Capture the cell that displays the provided text and extract its [X, Y] central coordinate. 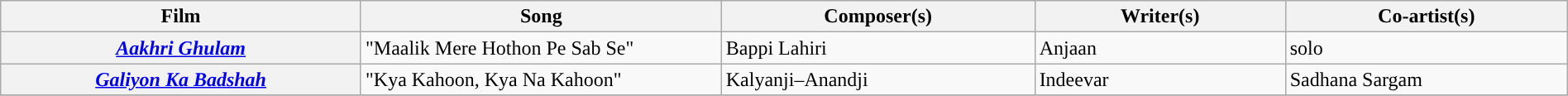
Sadhana Sargam [1426, 79]
Co-artist(s) [1426, 17]
Aakhri Ghulam [181, 48]
Bappi Lahiri [878, 48]
Indeevar [1159, 79]
Composer(s) [878, 17]
"Maalik Mere Hothon Pe Sab Se" [541, 48]
Kalyanji–Anandji [878, 79]
Writer(s) [1159, 17]
Song [541, 17]
Film [181, 17]
solo [1426, 48]
"Kya Kahoon, Kya Na Kahoon" [541, 79]
Galiyon Ka Badshah [181, 79]
Anjaan [1159, 48]
